Find where the given text appears and provide that cell's center as (x, y) coordinate. 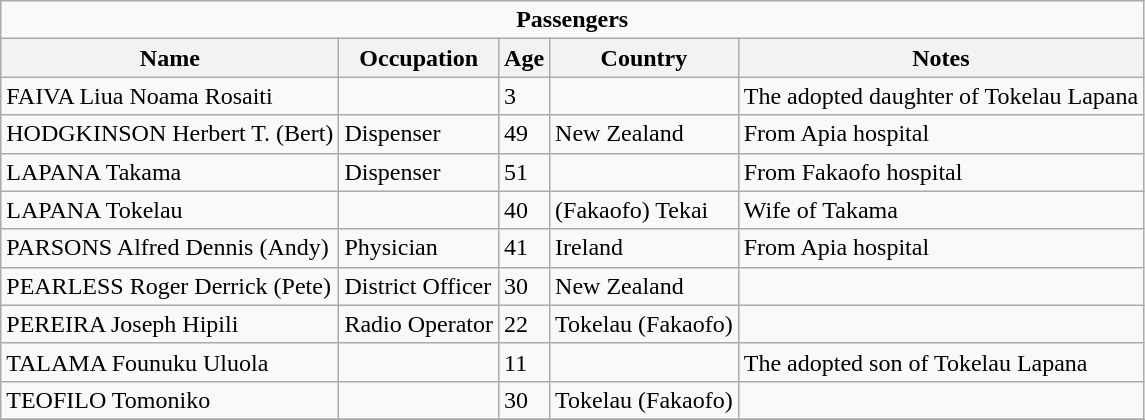
TEOFILO Tomoniko (170, 400)
(Fakaofo) Tekai (644, 210)
3 (524, 96)
Name (170, 58)
District Officer (419, 286)
Physician (419, 248)
Passengers (572, 20)
11 (524, 362)
PEREIRA Joseph Hipili (170, 324)
Age (524, 58)
41 (524, 248)
Wife of Takama (940, 210)
The adopted son of Tokelau Lapana (940, 362)
Ireland (644, 248)
HODGKINSON Herbert T. (Bert) (170, 134)
Radio Operator (419, 324)
From Fakaofo hospital (940, 172)
LAPANA Takama (170, 172)
The adopted daughter of Tokelau Lapana (940, 96)
49 (524, 134)
FAIVA Liua Noama Rosaiti (170, 96)
Country (644, 58)
51 (524, 172)
40 (524, 210)
Notes (940, 58)
LAPANA Tokelau (170, 210)
TALAMA Founuku Uluola (170, 362)
22 (524, 324)
Occupation (419, 58)
PARSONS Alfred Dennis (Andy) (170, 248)
PEARLESS Roger Derrick (Pete) (170, 286)
